Detect which cell encompasses the target text, then output its (x, y) center coordinate. 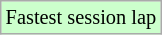
Fastest session lap (81, 17)
